Identify which cell holds the provided text, then report its [x, y] central coordinate. 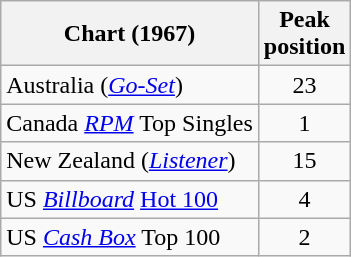
US Billboard Hot 100 [130, 199]
1 [304, 123]
Chart (1967) [130, 34]
Peakposition [304, 34]
4 [304, 199]
New Zealand (Listener) [130, 161]
Canada RPM Top Singles [130, 123]
15 [304, 161]
US Cash Box Top 100 [130, 237]
2 [304, 237]
Australia (Go-Set) [130, 85]
23 [304, 85]
